Scan for the cell matching the given text and deliver its [X, Y] coordinate at center. 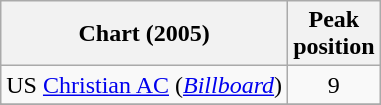
Peak position [334, 34]
US Christian AC (Billboard) [144, 85]
9 [334, 85]
Chart (2005) [144, 34]
